For the text-containing cell, return its midpoint in (x, y) coordinate format. 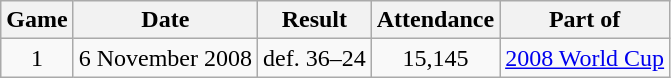
def. 36–24 (314, 58)
1 (37, 58)
2008 World Cup (585, 58)
Attendance (435, 20)
Date (165, 20)
Result (314, 20)
Game (37, 20)
6 November 2008 (165, 58)
Part of (585, 20)
15,145 (435, 58)
